Capture the cell that displays the provided text and extract its [x, y] central coordinate. 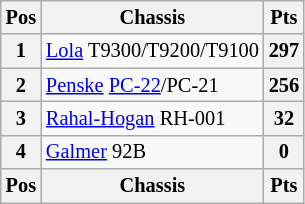
Penske PC-22/PC-21 [152, 85]
256 [284, 85]
2 [21, 85]
297 [284, 51]
Lola T9300/T9200/T9100 [152, 51]
Rahal-Hogan RH-001 [152, 118]
1 [21, 51]
32 [284, 118]
0 [284, 152]
3 [21, 118]
Galmer 92B [152, 152]
4 [21, 152]
